Pinpoint the cell where the given text exists, returning its [x, y] midpoint coordinate. 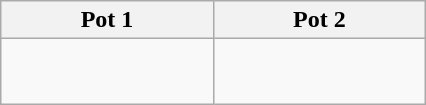
Pot 1 [107, 20]
Pot 2 [319, 20]
